Output the (X, Y) coordinate of the center of the cell containing the given text.  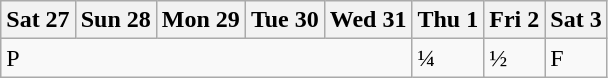
Sat 3 (576, 20)
F (576, 58)
Sun 28 (116, 20)
Wed 31 (368, 20)
Fri 2 (514, 20)
P (206, 58)
Sat 27 (38, 20)
¼ (448, 58)
Mon 29 (200, 20)
½ (514, 58)
Thu 1 (448, 20)
Tue 30 (284, 20)
